Search for the cell housing the specified text and yield its [X, Y] center coordinate. 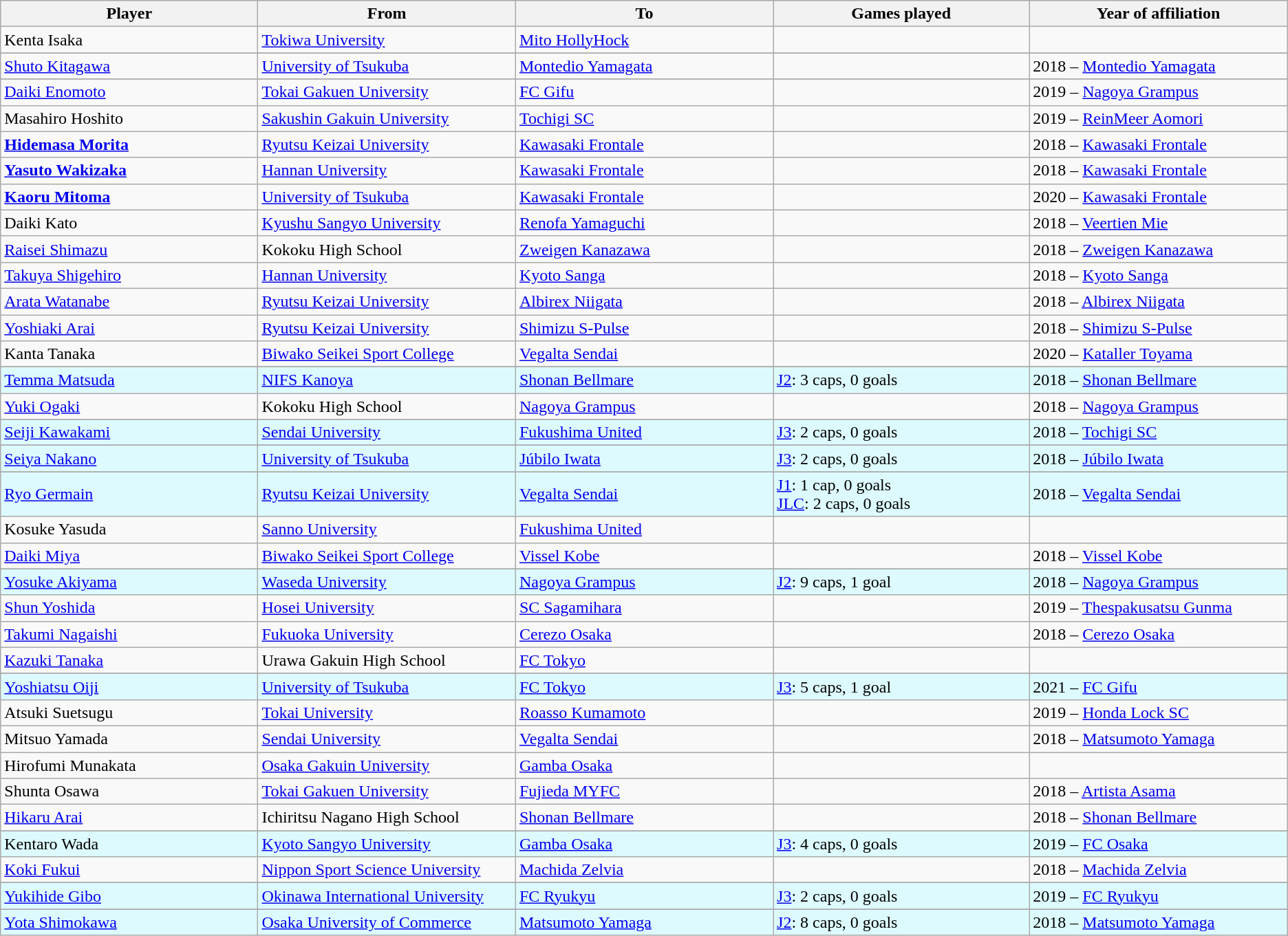
2019 – ReinMeer Aomori [1159, 118]
J2: 9 caps, 1 goal [901, 582]
Yasuto Wakizaka [129, 171]
Yukihide Gibo [129, 896]
Ichiritsu Nagano High School [387, 818]
Arata Watanabe [129, 301]
Tokiwa University [387, 40]
Okinawa International University [387, 896]
2020 – Kawasaki Frontale [1159, 197]
Kaoru Mitoma [129, 197]
Hikaru Arai [129, 818]
Yosuke Akiyama [129, 582]
2018 – Vegalta Sendai [1159, 494]
Mitsuo Yamada [129, 739]
2021 – FC Gifu [1159, 686]
Sakushin Gakuin University [387, 118]
2018 – Shimizu S-Pulse [1159, 328]
Matsumoto Yamaga [644, 922]
From [387, 14]
Albirex Niigata [644, 301]
Waseda University [387, 582]
2019 – Nagoya Grampus [1159, 92]
Kosuke Yasuda [129, 530]
J2: 3 caps, 0 goals [901, 380]
Yoshiatsu Oiji [129, 686]
Hirofumi Munakata [129, 765]
Hosei University [387, 608]
Daiki Kato [129, 223]
Shunta Osawa [129, 792]
2018 – Artista Asama [1159, 792]
Vissel Kobe [644, 556]
Mito HollyHock [644, 40]
SC Sagamihara [644, 608]
To [644, 14]
Atsuki Suetsugu [129, 712]
Júbilo Iwata [644, 459]
Kyoto Sanga [644, 275]
FC Gifu [644, 92]
Player [129, 14]
Temma Matsuda [129, 380]
2018 – Veertien Mie [1159, 223]
2019 – Thespakusatsu Gunma [1159, 608]
2018 – Albirex Niigata [1159, 301]
Sanno University [387, 530]
Shimizu S-Pulse [644, 328]
2018 – Tochigi SC [1159, 433]
Tokai University [387, 712]
Nippon Sport Science University [387, 870]
Seiya Nakano [129, 459]
Montedio Yamagata [644, 66]
Takuya Shigehiro [129, 275]
Ryo Germain [129, 494]
Games played [901, 14]
Shun Yoshida [129, 608]
J1: 1 cap, 0 goalsJLC: 2 caps, 0 goals [901, 494]
Koki Fukui [129, 870]
Kenta Isaka [129, 40]
Shuto Kitagawa [129, 66]
Osaka University of Commerce [387, 922]
2018 – Zweigen Kanazawa [1159, 249]
J2: 8 caps, 0 goals [901, 922]
2018 – Cerezo Osaka [1159, 634]
Kyushu Sangyo University [387, 223]
Seiji Kawakami [129, 433]
Yuki Ogaki [129, 406]
Kentaro Wada [129, 844]
2019 – Honda Lock SC [1159, 712]
Masahiro Hoshito [129, 118]
Kazuki Tanaka [129, 660]
Tochigi SC [644, 118]
2019 – FC Ryukyu [1159, 896]
Hidemasa Morita [129, 144]
Renofa Yamaguchi [644, 223]
Raisei Shimazu [129, 249]
Cerezo Osaka [644, 634]
FC Ryukyu [644, 896]
2018 – Vissel Kobe [1159, 556]
2018 – Kyoto Sanga [1159, 275]
Fujieda MYFC [644, 792]
J3: 4 caps, 0 goals [901, 844]
Yoshiaki Arai [129, 328]
Year of affiliation [1159, 14]
2020 – Kataller Toyama [1159, 354]
Kanta Tanaka [129, 354]
Roasso Kumamoto [644, 712]
Urawa Gakuin High School [387, 660]
Daiki Enomoto [129, 92]
2018 – Montedio Yamagata [1159, 66]
J3: 5 caps, 1 goal [901, 686]
Fukuoka University [387, 634]
Machida Zelvia [644, 870]
2019 – FC Osaka [1159, 844]
Yota Shimokawa [129, 922]
Takumi Nagaishi [129, 634]
Osaka Gakuin University [387, 765]
2018 – Machida Zelvia [1159, 870]
2018 – Júbilo Iwata [1159, 459]
Daiki Miya [129, 556]
Kyoto Sangyo University [387, 844]
Zweigen Kanazawa [644, 249]
NIFS Kanoya [387, 380]
